Detect which cell encompasses the target text, then output its (X, Y) center coordinate. 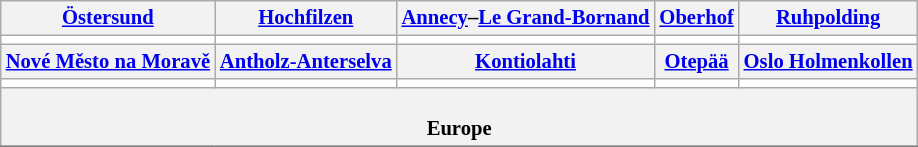
Annecy–Le Grand-Bornand (526, 17)
Kontiolahti (526, 61)
Hochfilzen (306, 17)
Europe (460, 117)
Nové Město na Moravě (108, 61)
Oberhof (696, 17)
Otepää (696, 61)
Antholz-Anterselva (306, 61)
Östersund (108, 17)
Ruhpolding (828, 17)
Oslo Holmenkollen (828, 61)
